Find where the given text appears and provide that cell's center as [x, y] coordinate. 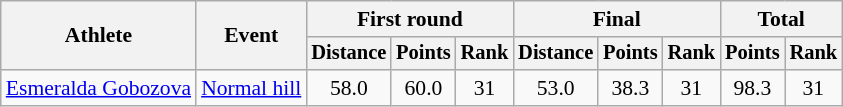
Final [616, 19]
60.0 [423, 88]
First round [410, 19]
38.3 [630, 88]
Total [781, 19]
Event [251, 36]
Athlete [98, 36]
Normal hill [251, 88]
98.3 [752, 88]
53.0 [556, 88]
Esmeralda Gobozova [98, 88]
58.0 [348, 88]
